Pinpoint the cell where the given text exists, returning its (X, Y) midpoint coordinate. 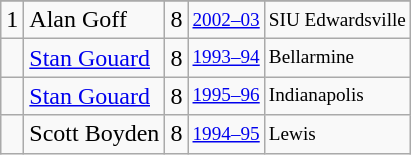
Alan Goff (94, 20)
2002–03 (226, 20)
1994–95 (226, 134)
1993–94 (226, 58)
Bellarmine (337, 58)
1995–96 (226, 96)
Lewis (337, 134)
Scott Boyden (94, 134)
SIU Edwardsville (337, 20)
1 (12, 20)
Indianapolis (337, 96)
